Scan for the cell matching the given text and deliver its [X, Y] coordinate at center. 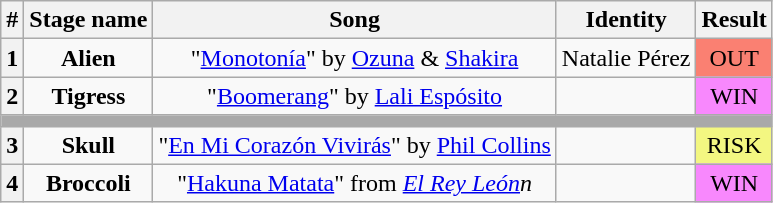
Stage name [88, 20]
"Monotonía" by Ozuna & Shakira [354, 58]
Song [354, 20]
Skull [88, 145]
Identity [626, 20]
Alien [88, 58]
"Boomerang" by Lali Espósito [354, 96]
"En Mi Corazón Vivirás" by Phil Collins [354, 145]
Tigress [88, 96]
Natalie Pérez [626, 58]
OUT [734, 58]
4 [12, 183]
Broccoli [88, 183]
Result [734, 20]
# [12, 20]
3 [12, 145]
RISK [734, 145]
2 [12, 96]
"Hakuna Matata" from El Rey Leónn [354, 183]
1 [12, 58]
